Pinpoint the cell where the given text exists, returning its [X, Y] midpoint coordinate. 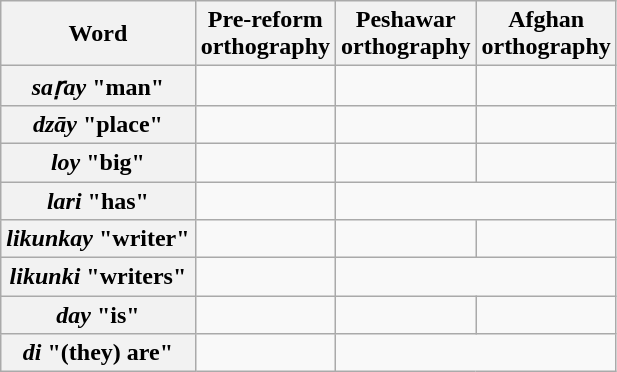
likunkay "writer" [98, 239]
loy "big" [98, 162]
Afghanorthography [546, 34]
Pre-reformorthography [265, 34]
lari "has" [98, 201]
Word [98, 34]
di "(they) are" [98, 353]
day "is" [98, 315]
likunki "writers" [98, 277]
saṛay "man" [98, 86]
Peshawarorthography [406, 34]
dzāy "place" [98, 124]
